Output the (x, y) coordinate of the center of the cell containing the given text.  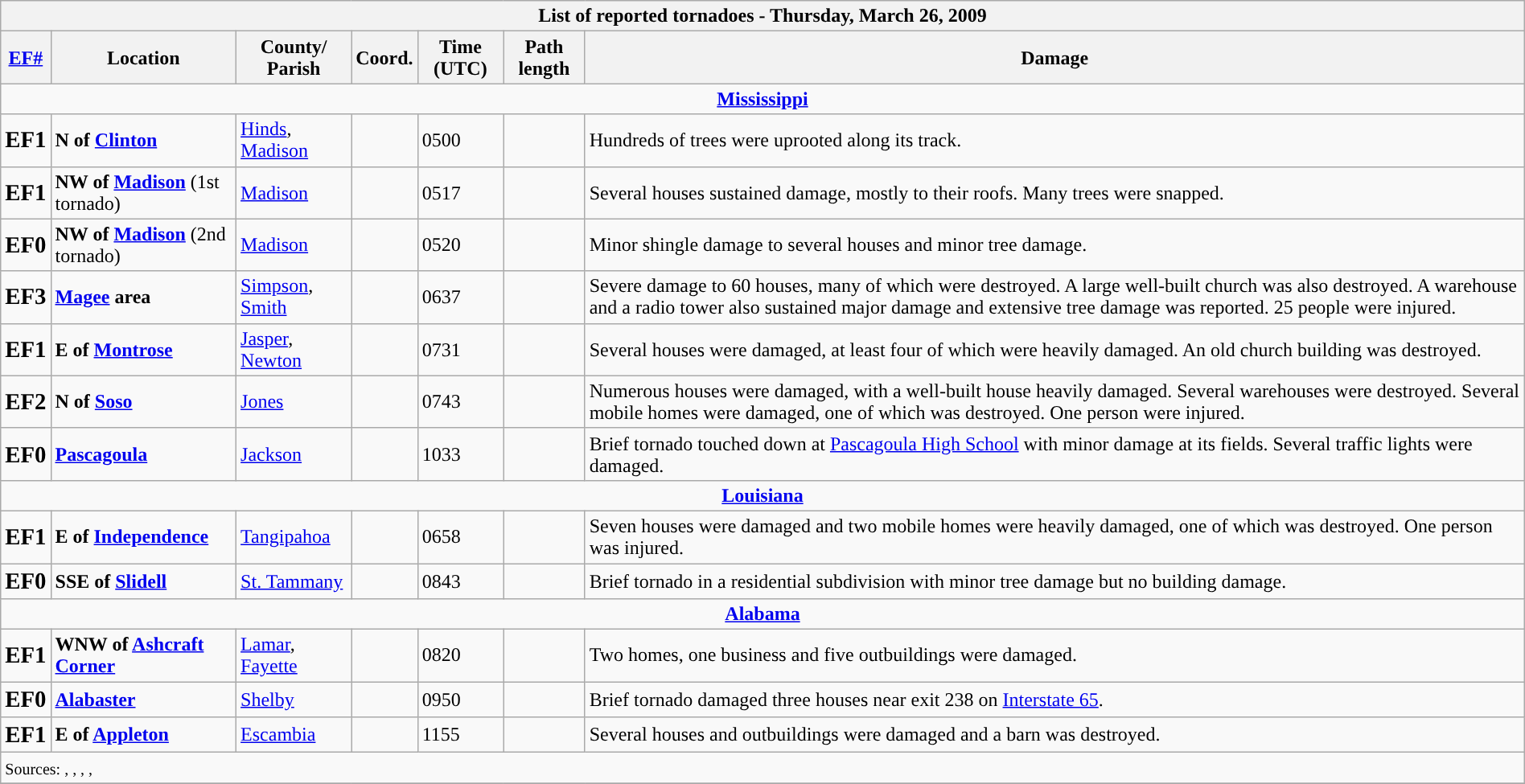
Coord. (384, 58)
EF# (26, 58)
0658 (460, 537)
Pascagoula (143, 454)
Simpson, Smith (294, 298)
Damage (1054, 58)
EF2 (26, 402)
0520 (460, 244)
0637 (460, 298)
NW of Madison (1st tornado) (143, 193)
N of Clinton (143, 140)
E of Appleton (143, 735)
Louisiana (762, 495)
0517 (460, 193)
E of Montrose (143, 349)
Minor shingle damage to several houses and minor tree damage. (1054, 244)
Several houses were damaged, at least four of which were heavily damaged. An old church building was destroyed. (1054, 349)
Jasper, Newton (294, 349)
County/Parish (294, 58)
Sources: , , , , (762, 768)
EF3 (26, 298)
Hundreds of trees were uprooted along its track. (1054, 140)
Seven houses were damaged and two mobile homes were heavily damaged, one of which was destroyed. One person was injured. (1054, 537)
Several houses and outbuildings were damaged and a barn was destroyed. (1054, 735)
SSE of Slidell (143, 581)
Brief tornado touched down at Pascagoula High School with minor damage at its fields. Several traffic lights were damaged. (1054, 454)
0843 (460, 581)
Time (UTC) (460, 58)
Hinds, Madison (294, 140)
Tangipahoa (294, 537)
Path length (545, 58)
Shelby (294, 700)
List of reported tornadoes - Thursday, March 26, 2009 (762, 16)
Brief tornado in a residential subdivision with minor tree damage but no building damage. (1054, 581)
1033 (460, 454)
Two homes, one business and five outbuildings were damaged. (1054, 656)
Alabama (762, 614)
Mississippi (762, 99)
NW of Madison (2nd tornado) (143, 244)
E of Independence (143, 537)
Jackson (294, 454)
N of Soso (143, 402)
Location (143, 58)
0743 (460, 402)
Jones (294, 402)
Brief tornado damaged three houses near exit 238 on Interstate 65. (1054, 700)
0950 (460, 700)
0731 (460, 349)
Escambia (294, 735)
0500 (460, 140)
1155 (460, 735)
St. Tammany (294, 581)
Several houses sustained damage, mostly to their roofs. Many trees were snapped. (1054, 193)
Alabaster (143, 700)
WNW of Ashcraft Corner (143, 656)
Magee area (143, 298)
0820 (460, 656)
Lamar, Fayette (294, 656)
